Provide the (X, Y) coordinate of the cell's center where the given text is located.  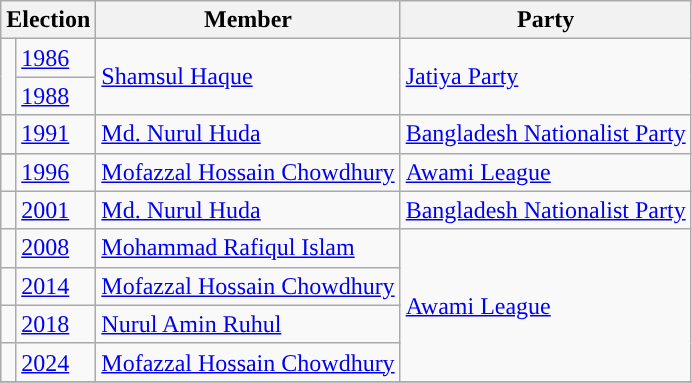
2018 (56, 324)
Party (546, 20)
Mohammad Rafiqul Islam (248, 248)
Nurul Amin Ruhul (248, 324)
1991 (56, 134)
2008 (56, 248)
1988 (56, 96)
Jatiya Party (546, 77)
2014 (56, 286)
2001 (56, 210)
Member (248, 20)
Election (48, 20)
1996 (56, 172)
Shamsul Haque (248, 77)
2024 (56, 362)
1986 (56, 58)
